Capture the cell that displays the provided text and extract its (x, y) central coordinate. 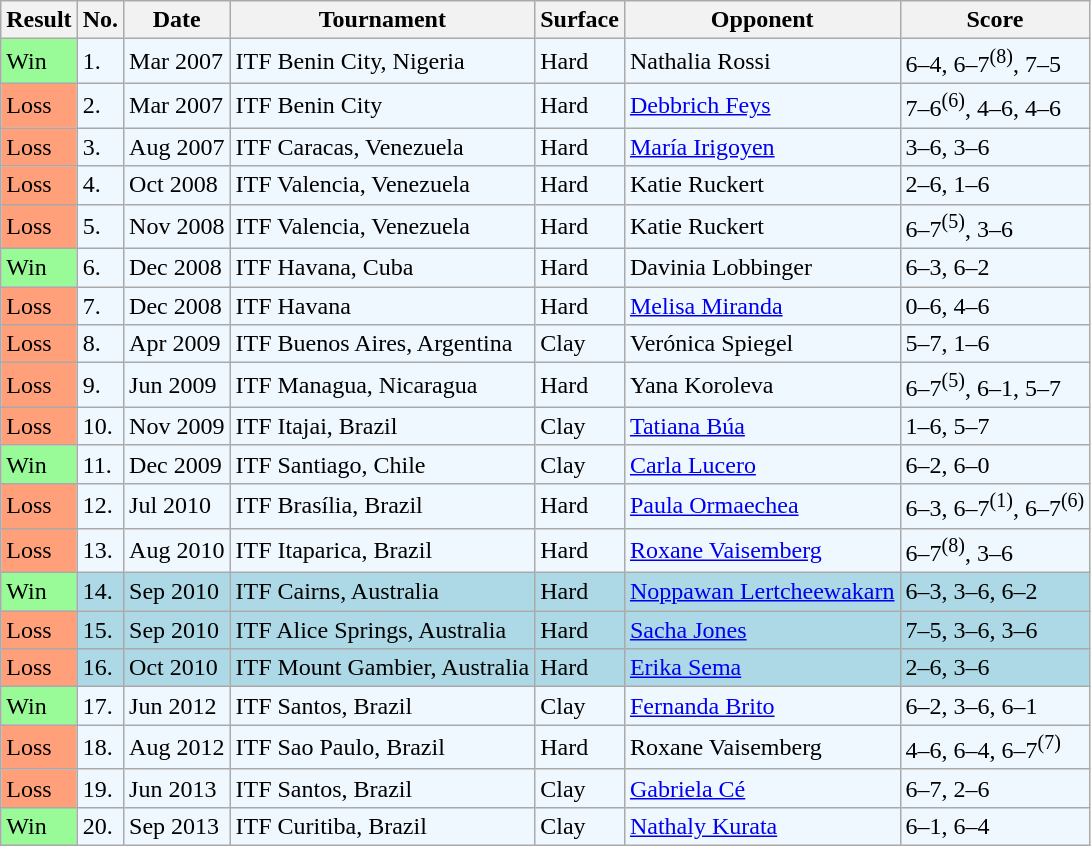
20. (100, 826)
ITF Sao Paulo, Brazil (382, 748)
ITF Itaparica, Brazil (382, 550)
6–3, 6–7(1), 6–7(6) (995, 506)
Result (39, 20)
Nathaly Kurata (762, 826)
Erika Sema (762, 668)
Aug 2012 (177, 748)
6. (100, 268)
Opponent (762, 20)
María Irigoyen (762, 147)
Verónica Spiegel (762, 344)
Nov 2008 (177, 226)
8. (100, 344)
6–3, 6–2 (995, 268)
Aug 2010 (177, 550)
9. (100, 386)
Nathalia Rossi (762, 62)
13. (100, 550)
Yana Koroleva (762, 386)
6–1, 6–4 (995, 826)
1–6, 5–7 (995, 426)
ITF Santiago, Chile (382, 464)
ITF Caracas, Venezuela (382, 147)
0–6, 4–6 (995, 306)
6–7(5), 6–1, 5–7 (995, 386)
5–7, 1–6 (995, 344)
7–5, 3–6, 3–6 (995, 630)
Jun 2009 (177, 386)
ITF Benin City (382, 106)
Score (995, 20)
Oct 2010 (177, 668)
Oct 2008 (177, 185)
6–7(5), 3–6 (995, 226)
Gabriela Cé (762, 788)
7. (100, 306)
ITF Itajai, Brazil (382, 426)
Sacha Jones (762, 630)
Paula Ormaechea (762, 506)
Sep 2013 (177, 826)
Jun 2012 (177, 706)
ITF Curitiba, Brazil (382, 826)
6–2, 6–0 (995, 464)
No. (100, 20)
ITF Buenos Aires, Argentina (382, 344)
3–6, 3–6 (995, 147)
Nov 2009 (177, 426)
1. (100, 62)
ITF Brasília, Brazil (382, 506)
Melisa Miranda (762, 306)
Dec 2009 (177, 464)
ITF Havana, Cuba (382, 268)
ITF Havana (382, 306)
2–6, 3–6 (995, 668)
Fernanda Brito (762, 706)
Debbrich Feys (762, 106)
4. (100, 185)
14. (100, 592)
ITF Mount Gambier, Australia (382, 668)
16. (100, 668)
2. (100, 106)
Apr 2009 (177, 344)
10. (100, 426)
6–7, 2–6 (995, 788)
2–6, 1–6 (995, 185)
Davinia Lobbinger (762, 268)
ITF Managua, Nicaragua (382, 386)
Jun 2013 (177, 788)
ITF Alice Springs, Australia (382, 630)
17. (100, 706)
3. (100, 147)
6–7(8), 3–6 (995, 550)
15. (100, 630)
ITF Cairns, Australia (382, 592)
ITF Benin City, Nigeria (382, 62)
Tournament (382, 20)
12. (100, 506)
4–6, 6–4, 6–7(7) (995, 748)
6–4, 6–7(8), 7–5 (995, 62)
6–3, 3–6, 6–2 (995, 592)
19. (100, 788)
11. (100, 464)
7–6(6), 4–6, 4–6 (995, 106)
Date (177, 20)
Carla Lucero (762, 464)
18. (100, 748)
Aug 2007 (177, 147)
Noppawan Lertcheewakarn (762, 592)
Tatiana Búa (762, 426)
Surface (580, 20)
6–2, 3–6, 6–1 (995, 706)
5. (100, 226)
Jul 2010 (177, 506)
